Output the (X, Y) coordinate of the center of the cell containing the given text.  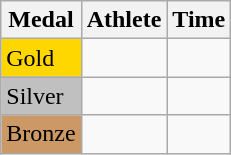
Time (199, 20)
Medal (41, 20)
Gold (41, 58)
Silver (41, 96)
Athlete (124, 20)
Bronze (41, 134)
